Scan for the cell matching the given text and deliver its [X, Y] coordinate at center. 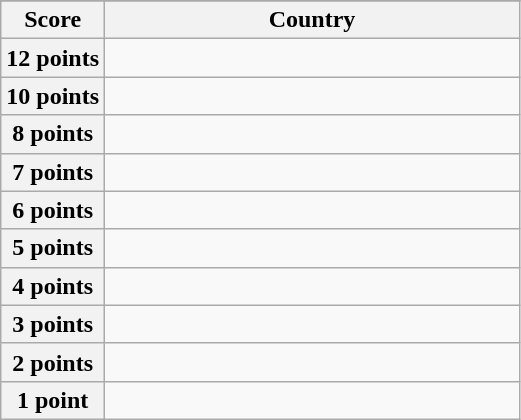
12 points [53, 58]
5 points [53, 248]
8 points [53, 134]
4 points [53, 286]
2 points [53, 362]
10 points [53, 96]
Country [312, 20]
6 points [53, 210]
7 points [53, 172]
3 points [53, 324]
Score [53, 20]
1 point [53, 400]
